Extract the (x, y) coordinate from the center of the cell holding the provided text.  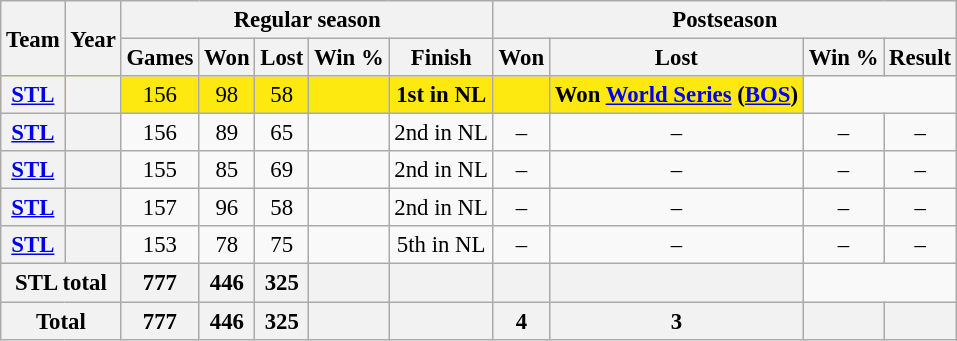
1st in NL (441, 95)
4 (521, 321)
75 (282, 245)
78 (227, 245)
Postseason (724, 20)
65 (282, 133)
Games (160, 58)
Finish (441, 58)
153 (160, 245)
85 (227, 170)
5th in NL (441, 245)
Regular season (307, 20)
98 (227, 95)
89 (227, 133)
96 (227, 208)
69 (282, 170)
Won World Series (BOS) (676, 95)
155 (160, 170)
Year (93, 38)
Result (920, 58)
STL total (61, 283)
Total (61, 321)
157 (160, 208)
3 (676, 321)
Team (33, 38)
